Output the (X, Y) coordinate of the center of the cell containing the given text.  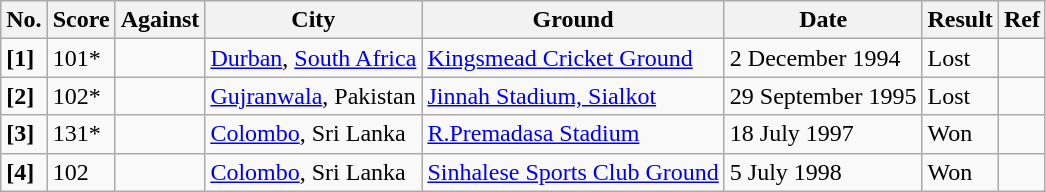
18 July 1997 (823, 134)
No. (24, 20)
131* (81, 134)
Against (160, 20)
102 (81, 172)
2 December 1994 (823, 58)
Jinnah Stadium, Sialkot (573, 96)
[4] (24, 172)
Kingsmead Cricket Ground (573, 58)
City (314, 20)
Ref (1022, 20)
101* (81, 58)
Result (960, 20)
[2] (24, 96)
Durban, South Africa (314, 58)
5 July 1998 (823, 172)
29 September 1995 (823, 96)
102* (81, 96)
[1] (24, 58)
Score (81, 20)
Gujranwala, Pakistan (314, 96)
Sinhalese Sports Club Ground (573, 172)
R.Premadasa Stadium (573, 134)
[3] (24, 134)
Ground (573, 20)
Date (823, 20)
